Locate the cell with the specified text and output its (X, Y) center coordinate. 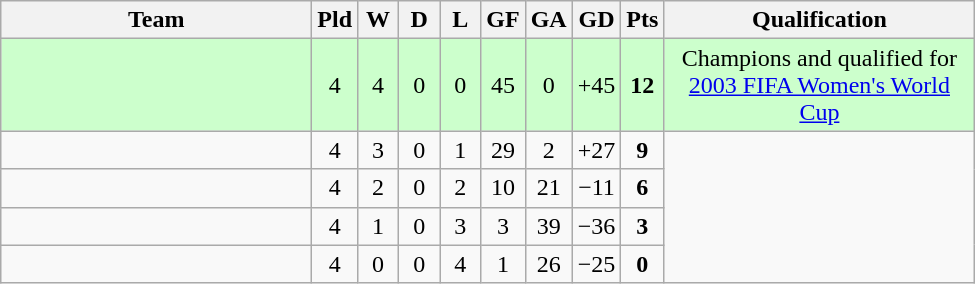
Pld (335, 20)
W (378, 20)
Qualification (820, 20)
+45 (596, 85)
GA (548, 20)
−11 (596, 188)
9 (642, 150)
Team (156, 20)
12 (642, 85)
29 (503, 150)
−25 (596, 264)
45 (503, 85)
D (420, 20)
GD (596, 20)
6 (642, 188)
+27 (596, 150)
10 (503, 188)
39 (548, 226)
26 (548, 264)
Champions and qualified for 2003 FIFA Women's World Cup (820, 85)
L (460, 20)
Pts (642, 20)
−36 (596, 226)
21 (548, 188)
GF (503, 20)
